Search for the cell housing the specified text and yield its (X, Y) center coordinate. 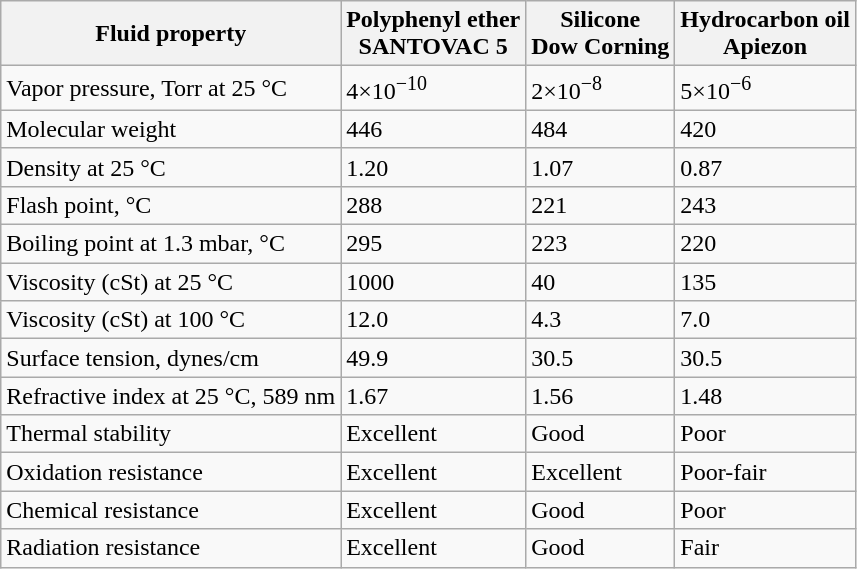
1.56 (600, 396)
420 (766, 129)
446 (434, 129)
484 (600, 129)
243 (766, 205)
Fluid property (171, 34)
288 (434, 205)
Poor-fair (766, 472)
1.48 (766, 396)
0.87 (766, 167)
Viscosity (cSt) at 25 °C (171, 282)
1000 (434, 282)
Hydrocarbon oil Apiezon (766, 34)
Silicone Dow Corning (600, 34)
Boiling point at 1.3 mbar, °C (171, 244)
Fair (766, 548)
7.0 (766, 320)
1.07 (600, 167)
Radiation resistance (171, 548)
295 (434, 244)
5×10−6 (766, 88)
12.0 (434, 320)
221 (600, 205)
Oxidation resistance (171, 472)
2×10−8 (600, 88)
Flash point, °C (171, 205)
Molecular weight (171, 129)
Chemical resistance (171, 510)
Viscosity (cSt) at 100 °C (171, 320)
Surface tension, dynes/cm (171, 358)
40 (600, 282)
Density at 25 °C (171, 167)
Refractive index at 25 °C, 589 nm (171, 396)
4×10−10 (434, 88)
1.20 (434, 167)
49.9 (434, 358)
Vapor pressure, Torr at 25 °C (171, 88)
4.3 (600, 320)
Thermal stability (171, 434)
223 (600, 244)
135 (766, 282)
Polyphenyl ether SANTOVAC 5 (434, 34)
220 (766, 244)
1.67 (434, 396)
